Pinpoint the cell where the given text exists, returning its [X, Y] midpoint coordinate. 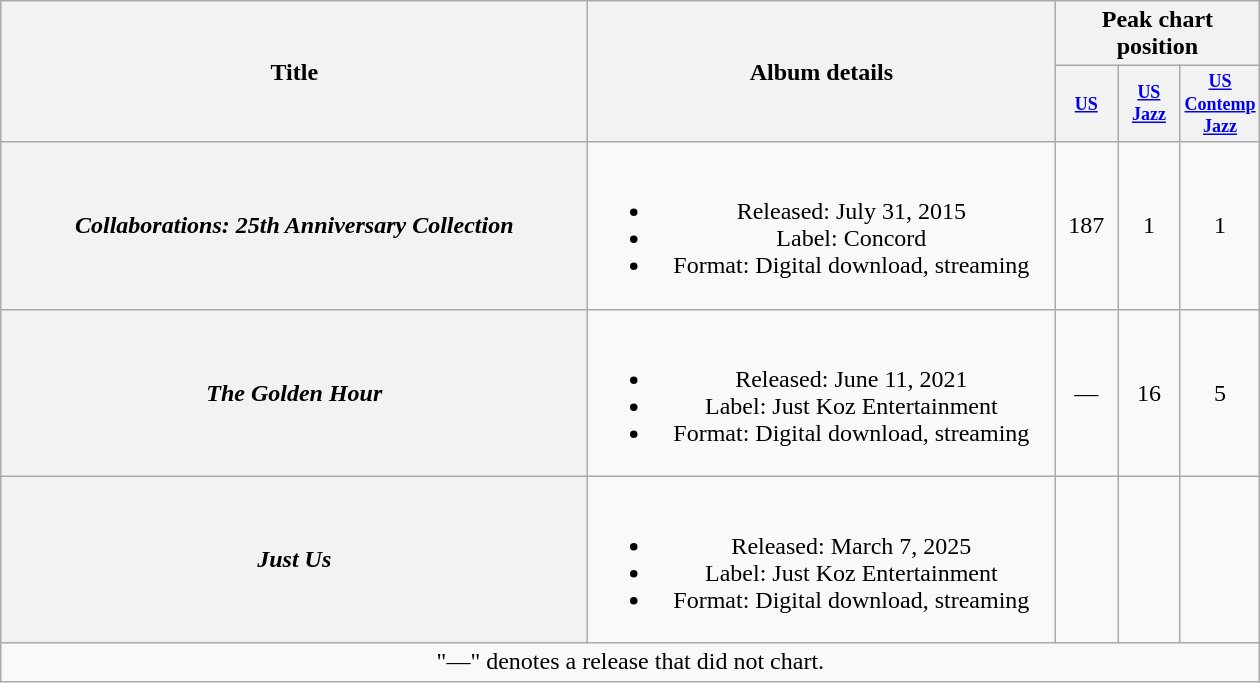
Album details [822, 72]
5 [1220, 392]
"—" denotes a release that did not chart. [630, 662]
Title [294, 72]
Collaborations: 25th Anniversary Collection [294, 226]
US Contemp Jazz [1220, 104]
Peak chart position [1158, 34]
Released: March 7, 2025Label: Just Koz EntertainmentFormat: Digital download, streaming [822, 560]
16 [1150, 392]
The Golden Hour [294, 392]
— [1086, 392]
US Jazz [1150, 104]
US [1086, 104]
187 [1086, 226]
Released: July 31, 2015Label: ConcordFormat: Digital download, streaming [822, 226]
Released: June 11, 2021Label: Just Koz EntertainmentFormat: Digital download, streaming [822, 392]
Just Us [294, 560]
